Return [x, y] of the center of cell containing provided text 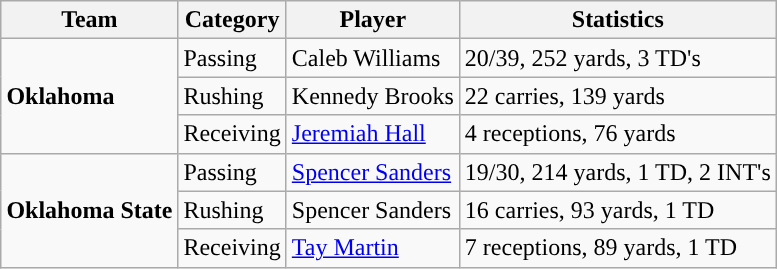
Kennedy Brooks [372, 96]
4 receptions, 76 yards [618, 134]
Oklahoma [90, 96]
Player [372, 20]
Oklahoma State [90, 210]
22 carries, 139 yards [618, 96]
Jeremiah Hall [372, 134]
Team [90, 20]
Category [232, 20]
Caleb Williams [372, 58]
19/30, 214 yards, 1 TD, 2 INT's [618, 172]
7 receptions, 89 yards, 1 TD [618, 248]
Statistics [618, 20]
20/39, 252 yards, 3 TD's [618, 58]
16 carries, 93 yards, 1 TD [618, 210]
Tay Martin [372, 248]
